Return (X, Y) of the center of cell containing provided text 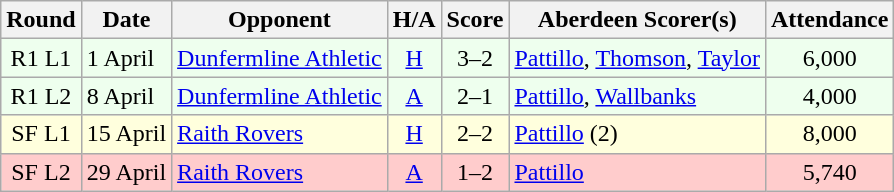
Pattillo (638, 172)
Pattillo (2) (638, 134)
6,000 (829, 58)
Round (41, 20)
29 April (126, 172)
1–2 (475, 172)
Date (126, 20)
15 April (126, 134)
2–1 (475, 96)
Aberdeen Scorer(s) (638, 20)
R1 L1 (41, 58)
H/A (414, 20)
4,000 (829, 96)
8,000 (829, 134)
Pattillo, Wallbanks (638, 96)
Pattillo, Thomson, Taylor (638, 58)
Opponent (280, 20)
2–2 (475, 134)
R1 L2 (41, 96)
1 April (126, 58)
3–2 (475, 58)
5,740 (829, 172)
SF L1 (41, 134)
SF L2 (41, 172)
Attendance (829, 20)
8 April (126, 96)
Score (475, 20)
